From the cell containing the given text, extract its center point as [x, y] coordinate. 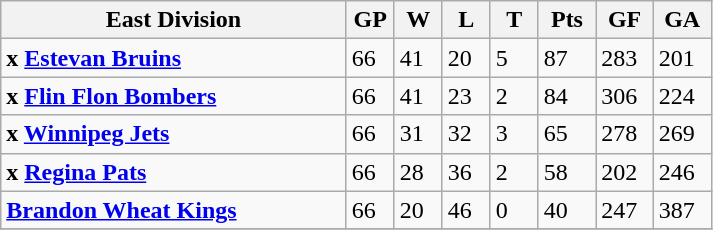
201 [682, 58]
5 [514, 58]
224 [682, 96]
32 [466, 134]
x Regina Pats [174, 172]
84 [567, 96]
387 [682, 210]
Brandon Wheat Kings [174, 210]
246 [682, 172]
East Division [174, 20]
31 [418, 134]
x Winnipeg Jets [174, 134]
65 [567, 134]
T [514, 20]
28 [418, 172]
0 [514, 210]
GF [625, 20]
40 [567, 210]
278 [625, 134]
87 [567, 58]
58 [567, 172]
L [466, 20]
3 [514, 134]
36 [466, 172]
247 [625, 210]
306 [625, 96]
GP [370, 20]
x Estevan Bruins [174, 58]
GA [682, 20]
W [418, 20]
x Flin Flon Bombers [174, 96]
Pts [567, 20]
202 [625, 172]
283 [625, 58]
23 [466, 96]
269 [682, 134]
46 [466, 210]
